Detect which cell encompasses the target text, then output its [X, Y] center coordinate. 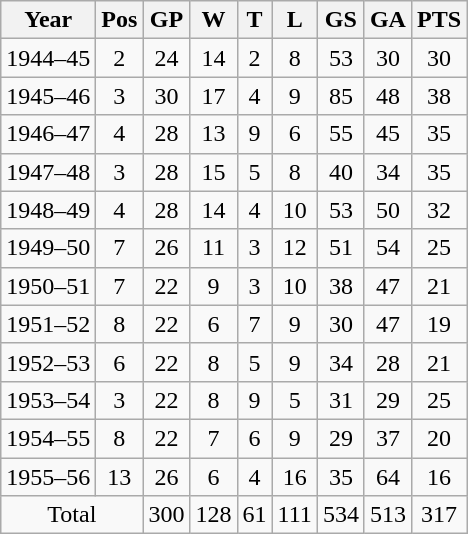
1952–53 [48, 362]
513 [388, 515]
50 [388, 210]
1946–47 [48, 134]
1954–55 [48, 438]
GS [340, 20]
Pos [120, 20]
PTS [438, 20]
48 [388, 96]
17 [214, 96]
534 [340, 515]
15 [214, 172]
111 [294, 515]
1945–46 [48, 96]
19 [438, 324]
40 [340, 172]
GP [166, 20]
317 [438, 515]
1953–54 [48, 400]
12 [294, 248]
37 [388, 438]
GA [388, 20]
Year [48, 20]
Total [72, 515]
61 [254, 515]
1949–50 [48, 248]
31 [340, 400]
51 [340, 248]
1951–52 [48, 324]
T [254, 20]
300 [166, 515]
1955–56 [48, 477]
1950–51 [48, 286]
W [214, 20]
1947–48 [48, 172]
1944–45 [48, 58]
1948–49 [48, 210]
L [294, 20]
11 [214, 248]
54 [388, 248]
45 [388, 134]
64 [388, 477]
128 [214, 515]
24 [166, 58]
32 [438, 210]
20 [438, 438]
85 [340, 96]
55 [340, 134]
